Output the [X, Y] coordinate of the center of the cell containing the given text.  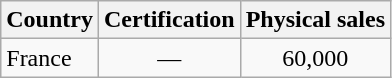
Physical sales [315, 20]
— [169, 58]
60,000 [315, 58]
Certification [169, 20]
France [50, 58]
Country [50, 20]
